Return [X, Y] of the center of cell containing provided text 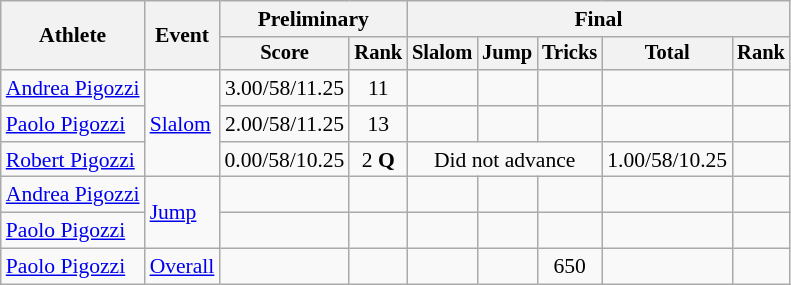
Overall [182, 267]
Athlete [73, 36]
1.00/58/10.25 [667, 160]
2.00/58/11.25 [284, 124]
Preliminary [313, 19]
3.00/58/11.25 [284, 88]
Did not advance [504, 160]
0.00/58/10.25 [284, 160]
13 [378, 124]
650 [570, 267]
Event [182, 36]
Robert Pigozzi [73, 160]
2 Q [378, 160]
Total [667, 54]
Tricks [570, 54]
Score [284, 54]
Final [598, 19]
11 [378, 88]
